Search for the cell housing the specified text and yield its (X, Y) center coordinate. 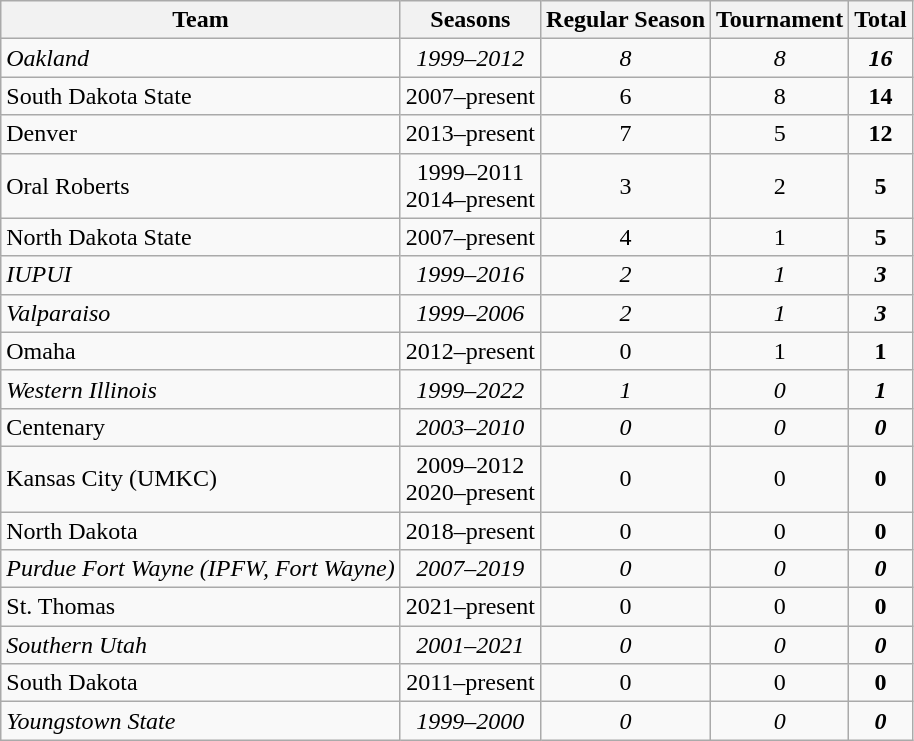
1999–2012 (470, 58)
Valparaiso (200, 313)
14 (881, 96)
4 (626, 237)
Omaha (200, 351)
1999–20112014–present (470, 186)
2009–20122020–present (470, 478)
1999–2000 (470, 721)
Seasons (470, 20)
Oakland (200, 58)
IUPUI (200, 275)
2001–2021 (470, 645)
2003–2010 (470, 427)
Kansas City (UMKC) (200, 478)
Team (200, 20)
16 (881, 58)
2007–2019 (470, 569)
South Dakota State (200, 96)
6 (626, 96)
Denver (200, 134)
1999–2016 (470, 275)
2012–present (470, 351)
2018–present (470, 531)
Total (881, 20)
12 (881, 134)
Youngstown State (200, 721)
South Dakota (200, 683)
Centenary (200, 427)
2011–present (470, 683)
Western Illinois (200, 389)
Purdue Fort Wayne (IPFW, Fort Wayne) (200, 569)
1999–2006 (470, 313)
2021–present (470, 607)
Regular Season (626, 20)
7 (626, 134)
North Dakota State (200, 237)
Tournament (780, 20)
North Dakota (200, 531)
1999–2022 (470, 389)
St. Thomas (200, 607)
Oral Roberts (200, 186)
2013–present (470, 134)
Southern Utah (200, 645)
